Extract the [X, Y] coordinate from the center of the cell holding the provided text.  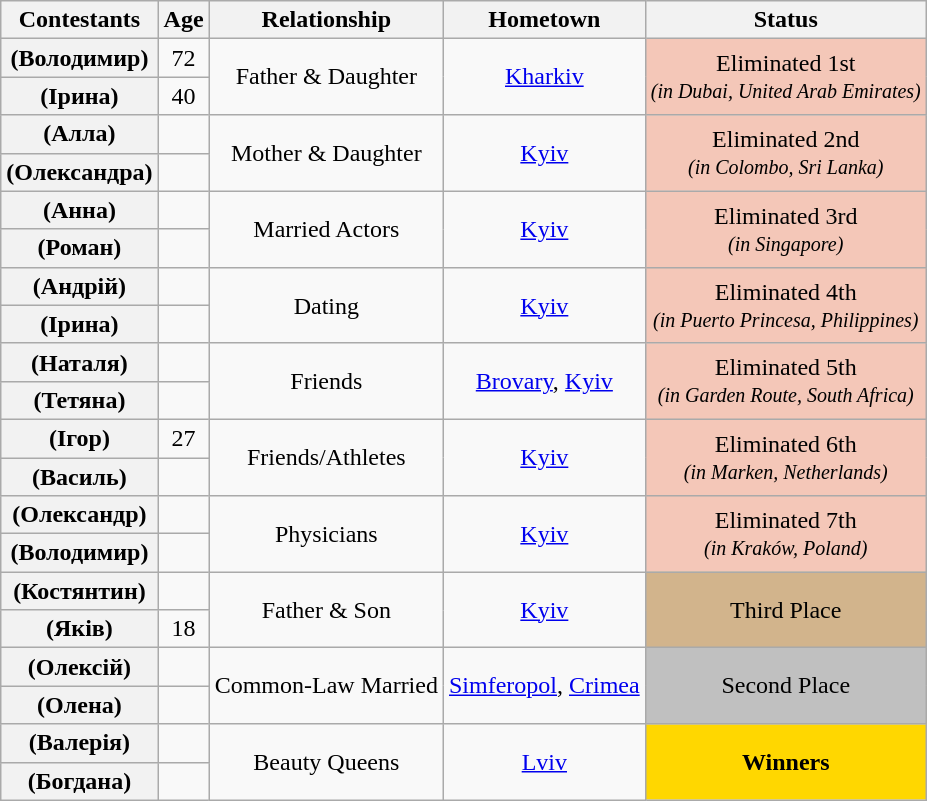
Winners [786, 762]
(Алла) [80, 134]
Father & Daughter [326, 77]
(Богдана) [80, 781]
Friends/Athletes [326, 457]
Eliminated 3rd(in Singapore) [786, 229]
Contestants [80, 20]
Beauty Queens [326, 762]
Lviv [544, 762]
(Валерія) [80, 743]
Common-Law Married [326, 686]
Relationship [326, 20]
Status [786, 20]
18 [184, 629]
Eliminated 5th(in Garden Route, South Africa) [786, 381]
Mother & Daughter [326, 153]
Father & Son [326, 610]
(Олександра) [80, 172]
Second Place [786, 686]
Third Place [786, 610]
Eliminated 1st(in Dubai, United Arab Emirates) [786, 77]
Simferopol, Crimea [544, 686]
Brovary, Kyiv [544, 381]
Eliminated 7th(in Kraków, Poland) [786, 534]
(Олександр) [80, 515]
Eliminated 6th(in Marken, Netherlands) [786, 457]
Eliminated 2nd(in Colombo, Sri Lanka) [786, 153]
(Роман) [80, 248]
(Яків) [80, 629]
Eliminated 4th(in Puerto Princesa, Philippines) [786, 305]
Dating [326, 305]
(Василь) [80, 477]
Physicians [326, 534]
72 [184, 58]
(Олена) [80, 705]
(Ігор) [80, 438]
(Наталя) [80, 362]
40 [184, 96]
(Олексій) [80, 667]
Kharkiv [544, 77]
Hometown [544, 20]
Friends [326, 381]
Married Actors [326, 229]
(Андрій) [80, 286]
(Тетяна) [80, 400]
27 [184, 438]
(Костянтин) [80, 591]
(Анна) [80, 210]
Age [184, 20]
